From the cell containing the given text, extract its center point as [X, Y] coordinate. 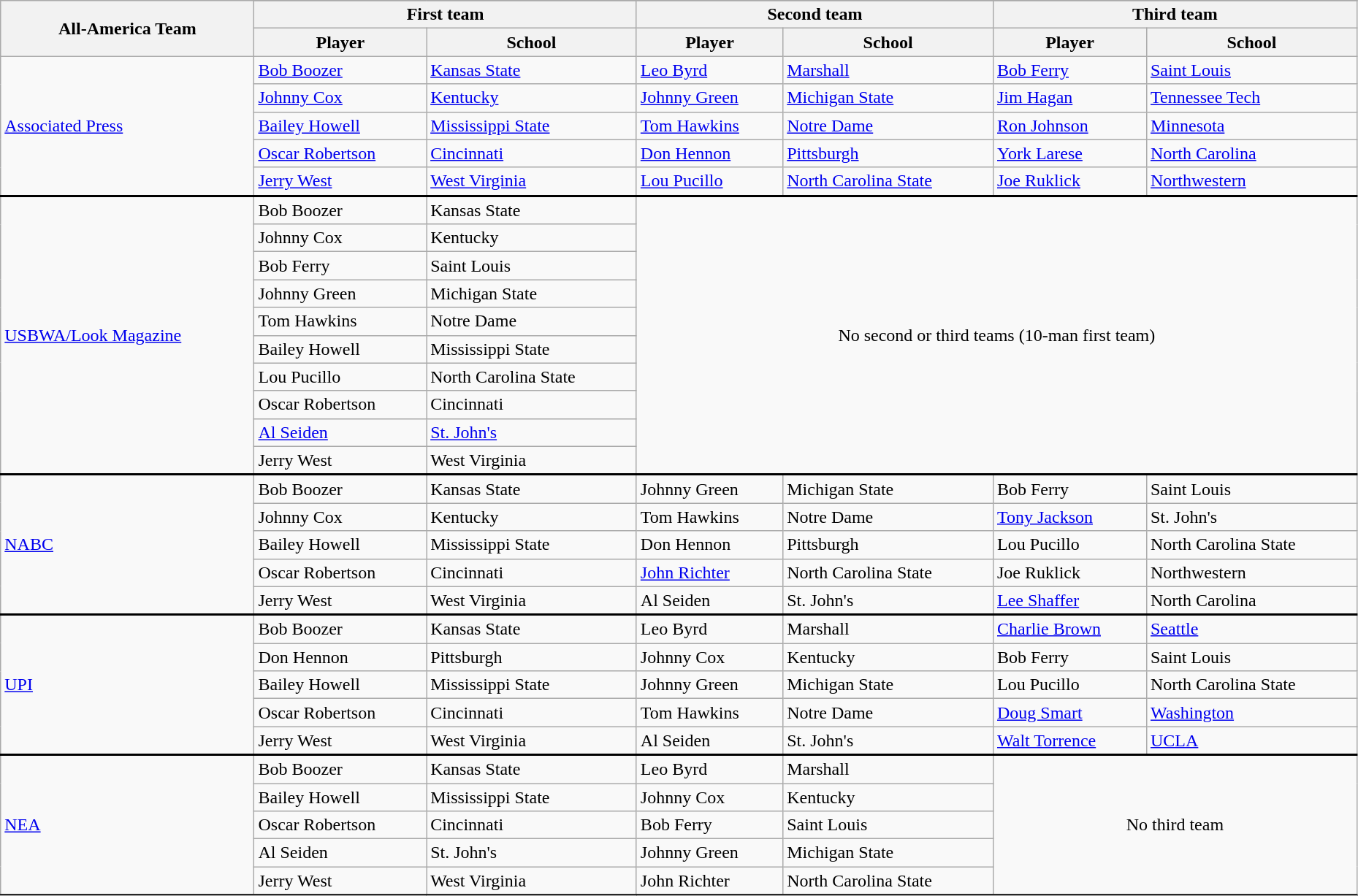
No third team [1175, 825]
Minnesota [1251, 126]
Tennessee Tech [1251, 98]
All-America Team [127, 28]
Associated Press [127, 126]
Doug Smart [1069, 713]
First team [446, 15]
York Larese [1069, 153]
UPI [127, 685]
Third team [1175, 15]
Jim Hagan [1069, 98]
Tony Jackson [1069, 517]
Washington [1251, 713]
NABC [127, 545]
Lee Shaffer [1069, 600]
Ron Johnson [1069, 126]
Second team [815, 15]
NEA [127, 825]
Charlie Brown [1069, 629]
Seattle [1251, 629]
UCLA [1251, 740]
USBWA/Look Magazine [127, 335]
No second or third teams (10-man first team) [996, 335]
Walt Torrence [1069, 740]
